Extract the [X, Y] coordinate from the center of the cell holding the provided text.  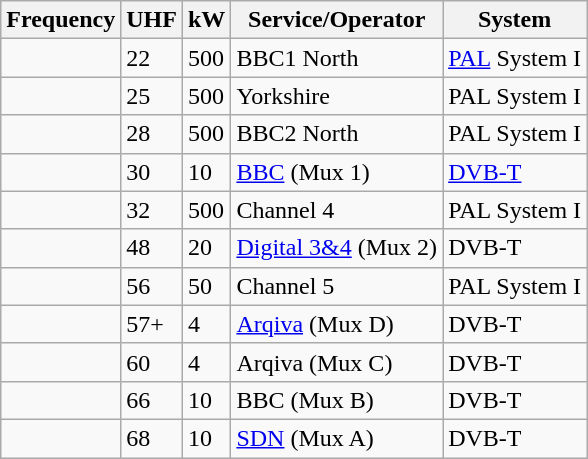
56 [152, 286]
68 [152, 438]
BBC (Mux 1) [337, 172]
System [515, 20]
57+ [152, 324]
28 [152, 134]
22 [152, 58]
Arqiva (Mux C) [337, 362]
66 [152, 400]
25 [152, 96]
Arqiva (Mux D) [337, 324]
20 [206, 248]
SDN (Mux A) [337, 438]
UHF [152, 20]
Digital 3&4 (Mux 2) [337, 248]
60 [152, 362]
Yorkshire [337, 96]
Channel 4 [337, 210]
32 [152, 210]
48 [152, 248]
Service/Operator [337, 20]
30 [152, 172]
BBC1 North [337, 58]
50 [206, 286]
BBC (Mux B) [337, 400]
Frequency [61, 20]
BBC2 North [337, 134]
kW [206, 20]
Channel 5 [337, 286]
